Capture the cell that displays the provided text and extract its [X, Y] central coordinate. 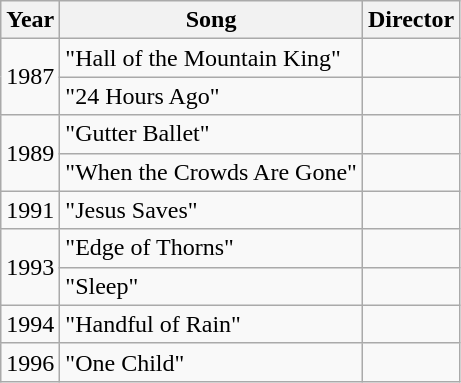
"Handful of Rain" [212, 324]
Director [410, 20]
"When the Crowds Are Gone" [212, 172]
Song [212, 20]
1991 [30, 210]
"Gutter Ballet" [212, 134]
1994 [30, 324]
1989 [30, 153]
"24 Hours Ago" [212, 96]
1996 [30, 362]
"Edge of Thorns" [212, 248]
Year [30, 20]
"Sleep" [212, 286]
"Jesus Saves" [212, 210]
1987 [30, 77]
"Hall of the Mountain King" [212, 58]
1993 [30, 267]
"One Child" [212, 362]
